Capture the cell that displays the provided text and extract its [x, y] central coordinate. 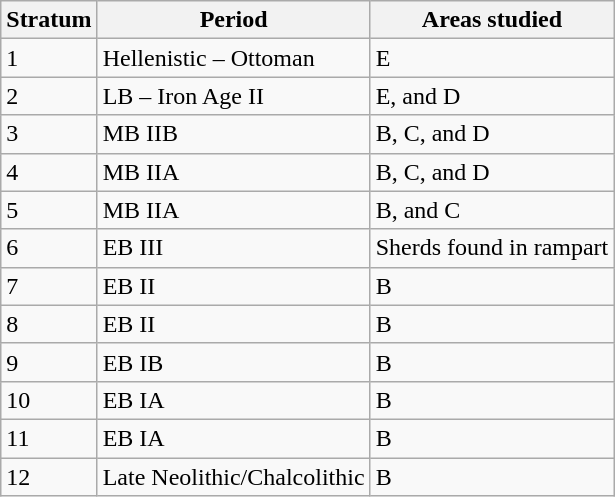
4 [49, 172]
EB III [234, 248]
5 [49, 210]
Stratum [49, 20]
MB IIB [234, 134]
Period [234, 20]
E [492, 58]
1 [49, 58]
10 [49, 400]
Late Neolithic/Chalcolithic [234, 477]
Hellenistic – Ottoman [234, 58]
12 [49, 477]
11 [49, 438]
Sherds found in rampart [492, 248]
LB – Iron Age II [234, 96]
3 [49, 134]
B, and C [492, 210]
EB IB [234, 362]
E, and D [492, 96]
7 [49, 286]
6 [49, 248]
9 [49, 362]
8 [49, 324]
Areas studied [492, 20]
2 [49, 96]
